Detect which cell encompasses the target text, then output its [x, y] center coordinate. 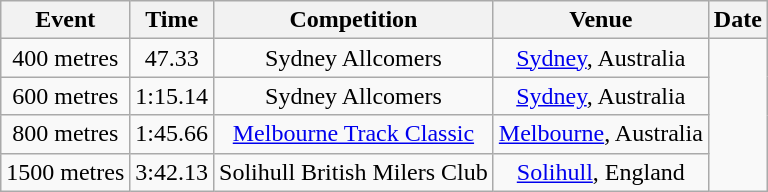
Solihull, England [600, 172]
Time [172, 20]
600 metres [66, 96]
1:45.66 [172, 134]
Venue [600, 20]
Event [66, 20]
47.33 [172, 58]
Melbourne Track Classic [354, 134]
Melbourne, Australia [600, 134]
Competition [354, 20]
Solihull British Milers Club [354, 172]
400 metres [66, 58]
Date [738, 20]
3:42.13 [172, 172]
1:15.14 [172, 96]
1500 metres [66, 172]
800 metres [66, 134]
